Pinpoint the cell where the given text exists, returning its [X, Y] midpoint coordinate. 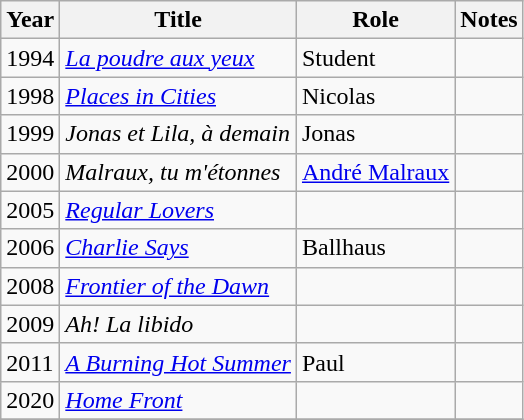
Malraux, tu m'étonnes [178, 172]
1998 [30, 96]
2005 [30, 210]
2020 [30, 400]
Charlie Says [178, 248]
Regular Lovers [178, 210]
Ballhaus [375, 248]
1994 [30, 58]
Student [375, 58]
Paul [375, 362]
Jonas [375, 134]
Year [30, 20]
Role [375, 20]
Frontier of the Dawn [178, 286]
La poudre aux yeux [178, 58]
2000 [30, 172]
2008 [30, 286]
1999 [30, 134]
Title [178, 20]
2009 [30, 324]
Nicolas [375, 96]
Ah! La libido [178, 324]
Notes [489, 20]
Jonas et Lila, à demain [178, 134]
2006 [30, 248]
Places in Cities [178, 96]
2011 [30, 362]
André Malraux [375, 172]
Home Front [178, 400]
A Burning Hot Summer [178, 362]
